For the text-containing cell, return its midpoint in (X, Y) coordinate format. 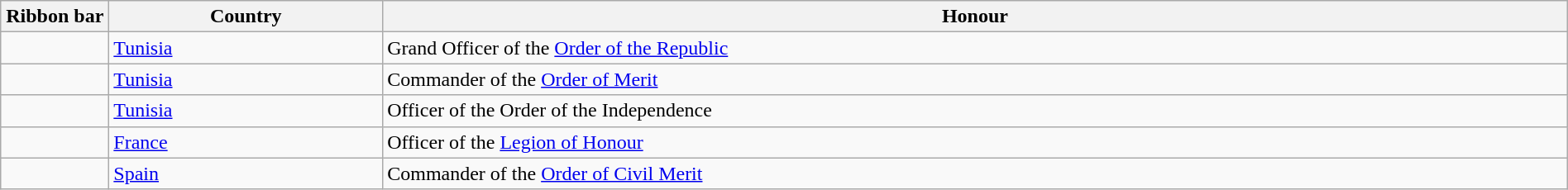
Officer of the Legion of Honour (976, 142)
Commander of the Order of Civil Merit (976, 173)
Grand Officer of the Order of the Republic (976, 48)
Country (246, 17)
Spain (246, 173)
Officer of the Order of the Independence (976, 111)
France (246, 142)
Ribbon bar (55, 17)
Commander of the Order of Merit (976, 79)
Honour (976, 17)
